Scan for the cell matching the given text and deliver its [x, y] coordinate at center. 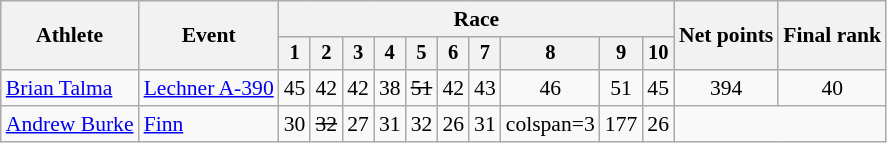
40 [832, 88]
6 [453, 54]
38 [390, 88]
Race [476, 19]
9 [622, 54]
4 [390, 54]
Finn [209, 124]
27 [358, 124]
2 [326, 54]
Final rank [832, 36]
43 [485, 88]
30 [295, 124]
Andrew Burke [70, 124]
1 [295, 54]
Brian Talma [70, 88]
Event [209, 36]
7 [485, 54]
3 [358, 54]
Athlete [70, 36]
46 [550, 88]
Lechner A-390 [209, 88]
Net points [726, 36]
colspan=3 [550, 124]
10 [658, 54]
394 [726, 88]
5 [422, 54]
8 [550, 54]
177 [622, 124]
